For the text-containing cell, return its midpoint in [x, y] coordinate format. 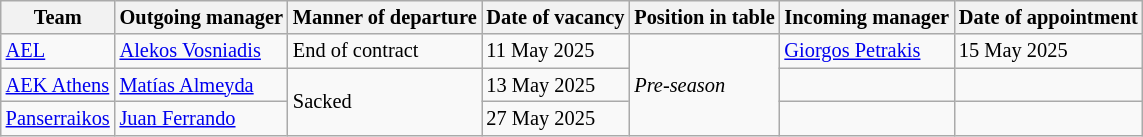
Alekos Vosniadis [202, 51]
End of contract [385, 51]
Pre-season [704, 84]
15 May 2025 [1048, 51]
Date of vacancy [556, 17]
Position in table [704, 17]
Sacked [385, 102]
Incoming manager [867, 17]
11 May 2025 [556, 51]
AEL [58, 51]
Matías Almeyda [202, 85]
Giorgos Petrakis [867, 51]
Outgoing manager [202, 17]
Juan Ferrando [202, 118]
Manner of departure [385, 17]
27 May 2025 [556, 118]
AEK Athens [58, 85]
Date of appointment [1048, 17]
13 May 2025 [556, 85]
Team [58, 17]
Panserraikos [58, 118]
